Return [x, y] of the center of cell containing provided text 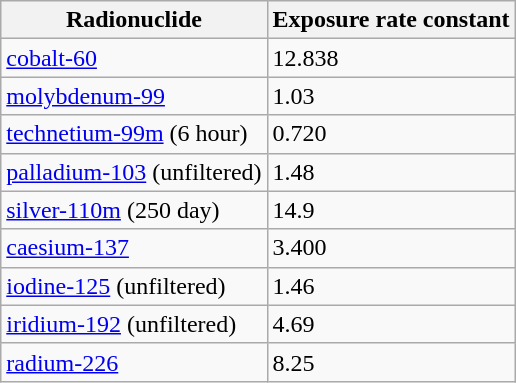
Exposure rate constant [391, 20]
technetium-99m (6 hour) [134, 134]
radium-226 [134, 362]
14.9 [391, 210]
1.48 [391, 172]
12.838 [391, 58]
caesium-137 [134, 248]
cobalt-60 [134, 58]
4.69 [391, 324]
silver-110m (250 day) [134, 210]
palladium-103 (unfiltered) [134, 172]
molybdenum-99 [134, 96]
iridium-192 (unfiltered) [134, 324]
iodine-125 (unfiltered) [134, 286]
Radionuclide [134, 20]
8.25 [391, 362]
3.400 [391, 248]
0.720 [391, 134]
1.03 [391, 96]
1.46 [391, 286]
